Provide the [x, y] coordinate of the cell's center where the given text is located.  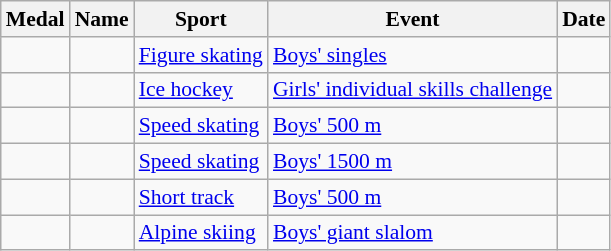
Medal [36, 19]
Figure skating [201, 55]
Event [412, 19]
Name [102, 19]
Date [584, 19]
Short track [201, 197]
Boys' giant slalom [412, 233]
Sport [201, 19]
Boys' 1500 m [412, 162]
Alpine skiing [201, 233]
Boys' singles [412, 55]
Girls' individual skills challenge [412, 90]
Ice hockey [201, 90]
